Return the (X, Y) coordinate for the center point of the cell that contains the specified text.  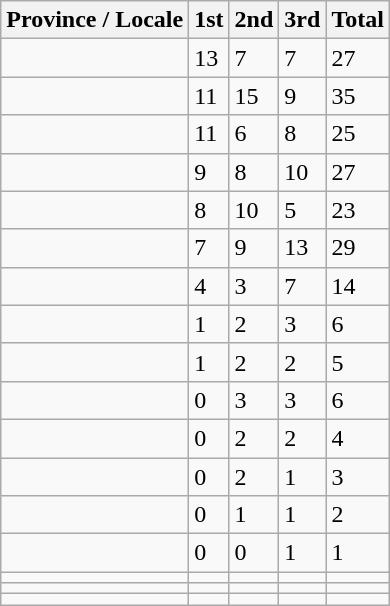
2nd (254, 20)
Province / Locale (95, 20)
23 (358, 210)
25 (358, 134)
15 (254, 96)
3rd (302, 20)
14 (358, 286)
Total (358, 20)
1st (209, 20)
29 (358, 248)
35 (358, 96)
